Identify which cell holds the provided text, then report its (X, Y) central coordinate. 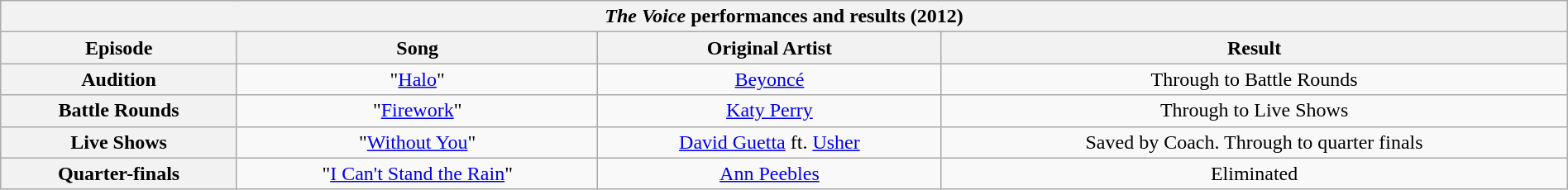
Battle Rounds (119, 111)
Eliminated (1254, 173)
Through to Battle Rounds (1254, 79)
Quarter-finals (119, 173)
"Without You" (417, 142)
"I Can't Stand the Rain" (417, 173)
Song (417, 48)
David Guetta ft. Usher (769, 142)
"Firework" (417, 111)
Through to Live Shows (1254, 111)
Beyoncé (769, 79)
Saved by Coach. Through to quarter finals (1254, 142)
"Halo" (417, 79)
The Voice performances and results (2012) (784, 17)
Episode (119, 48)
Audition (119, 79)
Ann Peebles (769, 173)
Result (1254, 48)
Live Shows (119, 142)
Original Artist (769, 48)
Katy Perry (769, 111)
